Capture the cell that displays the provided text and extract its (x, y) central coordinate. 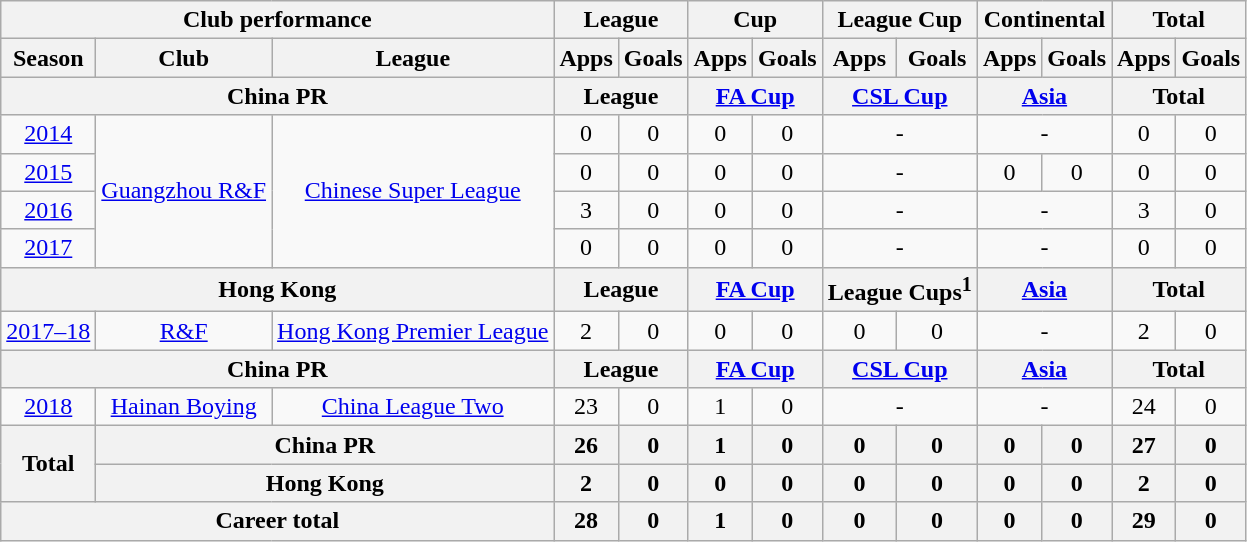
R&F (184, 331)
Guangzhou R&F (184, 191)
2017–18 (48, 331)
2017 (48, 248)
2018 (48, 407)
Club (184, 58)
League Cup (900, 20)
Hainan Boying (184, 407)
2015 (48, 172)
Hong Kong Premier League (413, 331)
24 (1144, 407)
28 (586, 521)
Cup (755, 20)
Season (48, 58)
League Cups1 (900, 290)
29 (1144, 521)
Club performance (278, 20)
2016 (48, 210)
Career total (278, 521)
2014 (48, 134)
23 (586, 407)
China League Two (413, 407)
Continental (1044, 20)
26 (586, 445)
Chinese Super League (413, 191)
27 (1144, 445)
